Locate the cell with the specified text and output its [x, y] center coordinate. 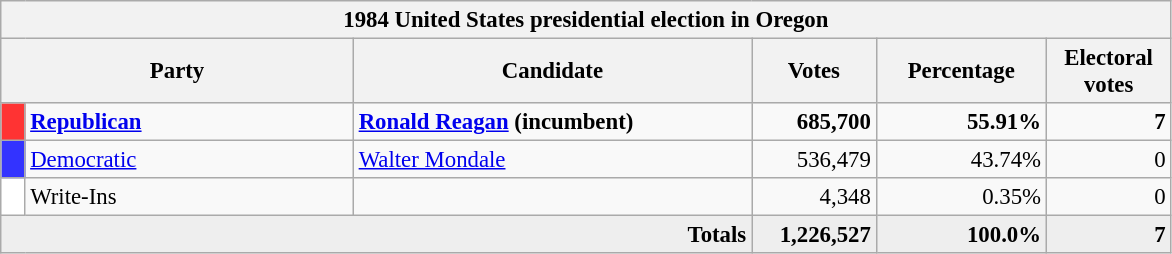
Republican [189, 122]
536,479 [814, 160]
Totals [376, 235]
Ronald Reagan (incumbent) [552, 122]
Candidate [552, 72]
43.74% [961, 160]
Party [178, 72]
Electoral votes [1108, 72]
4,348 [814, 197]
55.91% [961, 122]
Walter Mondale [552, 160]
0.35% [961, 197]
Write-Ins [189, 197]
Votes [814, 72]
1,226,527 [814, 235]
Percentage [961, 72]
1984 United States presidential election in Oregon [586, 20]
Democratic [189, 160]
100.0% [961, 235]
685,700 [814, 122]
